Return (x, y) of the center of cell containing provided text 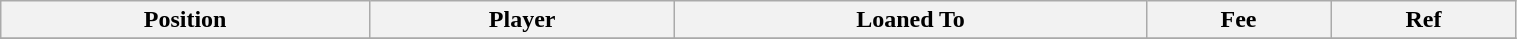
Fee (1238, 20)
Player (522, 20)
Ref (1424, 20)
Position (186, 20)
Loaned To (910, 20)
